Determine the (X, Y) coordinate at the center of the cell enclosing the given text.  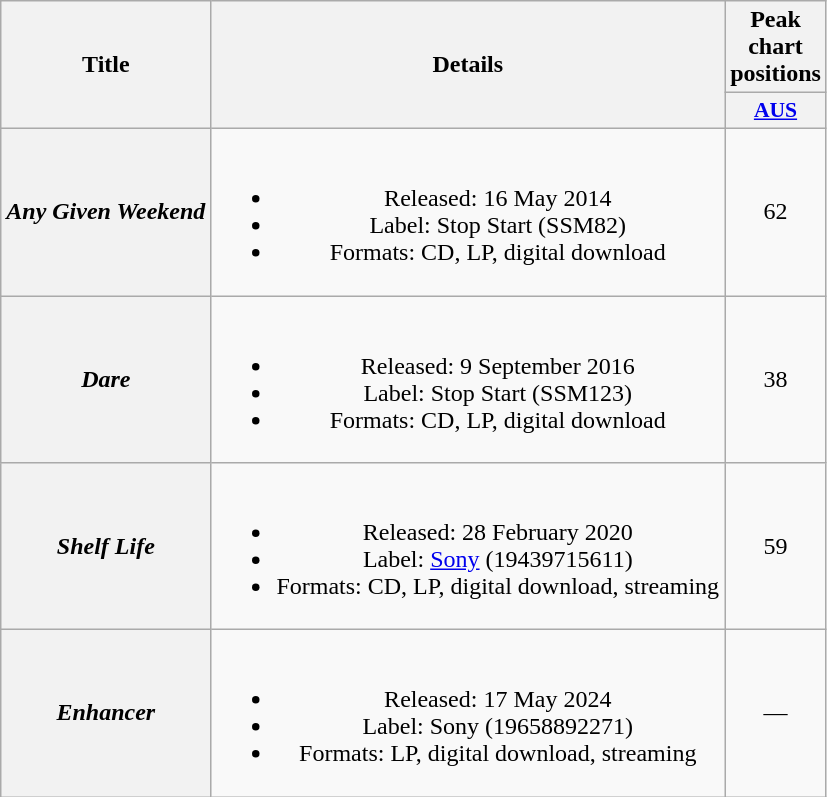
Released: 9 September 2016Label: Stop Start (SSM123)Formats: CD, LP, digital download (468, 380)
Released: 16 May 2014Label: Stop Start (SSM82)Formats: CD, LP, digital download (468, 212)
Enhancer (106, 714)
62 (776, 212)
Title (106, 65)
Dare (106, 380)
Peak chart positions (776, 47)
Released: 28 February 2020Label: Sony (19439715611)Formats: CD, LP, digital download, streaming (468, 546)
38 (776, 380)
Shelf Life (106, 546)
Any Given Weekend (106, 212)
AUS (776, 111)
59 (776, 546)
Details (468, 65)
— (776, 714)
Released: 17 May 2024Label: Sony (19658892271)Formats: LP, digital download, streaming (468, 714)
